From the cell containing the given text, extract its center point as (X, Y) coordinate. 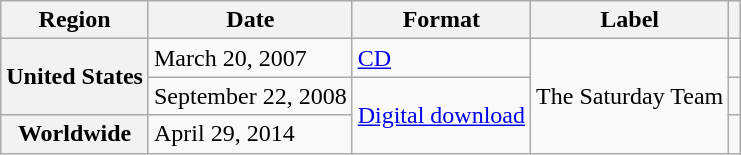
Worldwide (75, 134)
Label (630, 20)
The Saturday Team (630, 96)
Format (441, 20)
CD (441, 58)
Region (75, 20)
Digital download (441, 115)
April 29, 2014 (250, 134)
September 22, 2008 (250, 96)
Date (250, 20)
March 20, 2007 (250, 58)
United States (75, 77)
